Return (X, Y) of the center of cell containing provided text 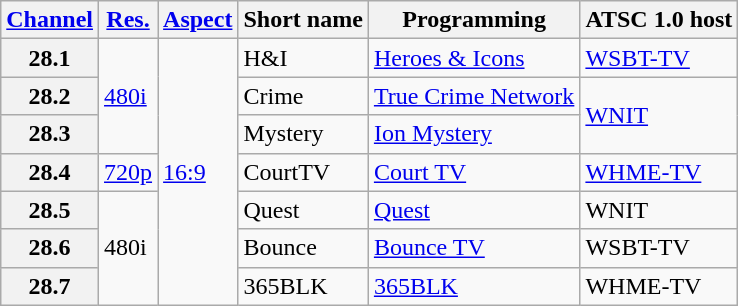
28.1 (50, 58)
Aspect (198, 20)
720p (128, 172)
H&I (303, 58)
Heroes & Icons (474, 58)
Programming (474, 20)
Bounce (303, 248)
Channel (50, 20)
Bounce TV (474, 248)
28.7 (50, 286)
Court TV (474, 172)
Res. (128, 20)
True Crime Network (474, 96)
16:9 (198, 172)
Crime (303, 96)
28.6 (50, 248)
28.3 (50, 134)
Short name (303, 20)
CourtTV (303, 172)
Ion Mystery (474, 134)
28.5 (50, 210)
28.4 (50, 172)
28.2 (50, 96)
ATSC 1.0 host (659, 20)
Mystery (303, 134)
